Determine the (X, Y) coordinate at the center of the cell enclosing the given text.  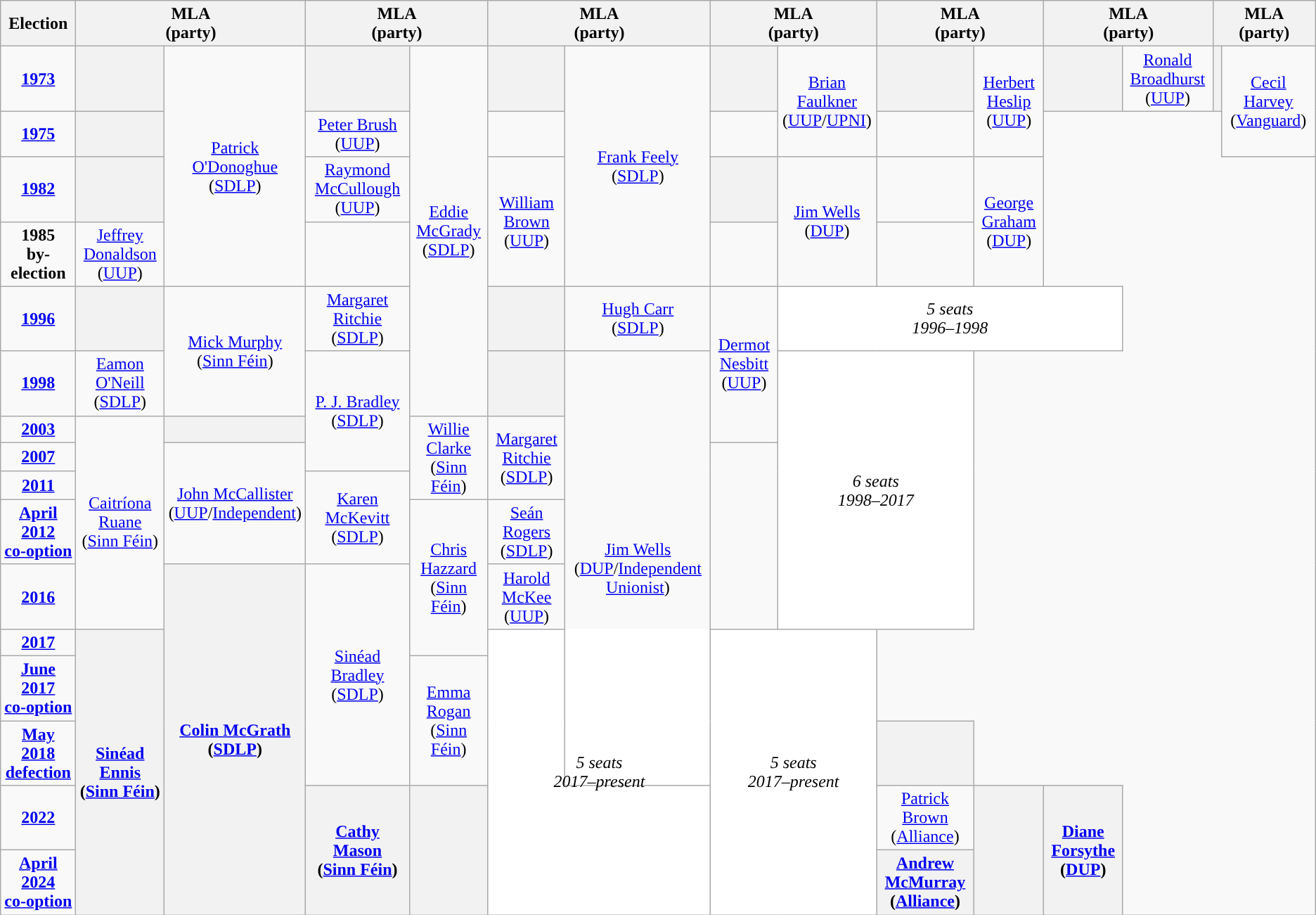
Andrew McMurray(Alliance) (925, 883)
Karen McKevitt(SDLP) (357, 518)
George Graham(DUP) (1009, 222)
1998 (38, 383)
Chris Hazzard(Sinn Féin) (449, 577)
Ronald Broadhurst(UUP) (1167, 79)
Cathy Mason(Sinn Féin) (357, 850)
Caitríona Ruane(Sinn Féin) (120, 522)
1973 (38, 79)
2016 (38, 596)
Patrick O'Donoghue(SDLP) (235, 166)
Harold McKee(UUP) (527, 596)
2011 (38, 485)
Raymond McCullough(UUP) (357, 189)
Jim Wells(DUP) (827, 222)
Peter Brush(UUP) (357, 134)
Emma Rogan(Sinn Féin) (449, 720)
6 seats1998–2017 (876, 490)
Diane Forsythe(DUP) (1083, 850)
Patrick Brown(Alliance) (925, 818)
Eddie McGrady(SDLP) (449, 231)
Jeffrey Donaldson(UUP) (120, 254)
Herbert Heslip(UUP) (1009, 101)
1996 (38, 319)
April 2024co-option (38, 883)
1975 (38, 134)
Jim Wells(DUP/Independent Unionist) (638, 568)
2017 (38, 642)
Hugh Carr(SDLP) (638, 319)
Brian Faulkner(UUP/UPNI) (827, 101)
Dermot Nesbitt(UUP) (744, 364)
Election (38, 24)
Sinéad Ennis(Sinn Féin) (120, 772)
2007 (38, 456)
5 seats1996–1998 (950, 319)
2003 (38, 429)
Mick Murphy(Sinn Féin) (235, 351)
June 2017co-option (38, 688)
Cecil Harvey(Vanguard) (1268, 101)
1985by-election (38, 254)
2022 (38, 818)
1982 (38, 189)
Colin McGrath(SDLP) (235, 739)
May 2018defection (38, 753)
John McCallister(UUP/Independent) (235, 504)
Willie Clarke(Sinn Féin) (449, 457)
April 2012co-option (38, 532)
P. J. Bradley(SDLP) (357, 411)
William Brown(UUP) (527, 222)
Seán Rogers(SDLP) (527, 532)
Sinéad Bradley(SDLP) (357, 674)
Eamon O'Neill(SDLP) (120, 383)
Frank Feely(SDLP) (638, 166)
